Scan for the cell matching the given text and deliver its (X, Y) coordinate at center. 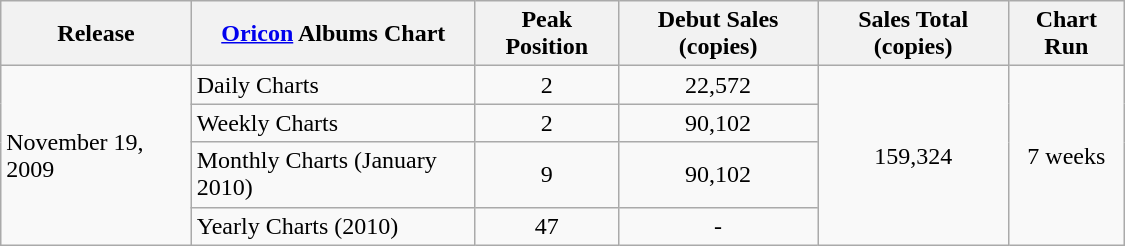
Yearly Charts (2010) (333, 226)
Release (96, 34)
Debut Sales (copies) (718, 34)
Monthly Charts (January 2010) (333, 174)
Daily Charts (333, 85)
- (718, 226)
Peak Position (546, 34)
7 weeks (1066, 156)
159,324 (913, 156)
Oricon Albums Chart (333, 34)
Weekly Charts (333, 123)
22,572 (718, 85)
Chart Run (1066, 34)
Sales Total (copies) (913, 34)
November 19, 2009 (96, 156)
47 (546, 226)
9 (546, 174)
